Provide the (X, Y) coordinate of the cell's center where the given text is located.  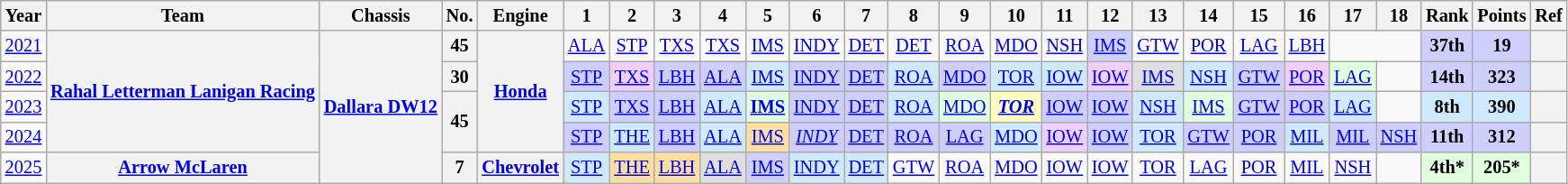
Rahal Letterman Lanigan Racing (183, 92)
205* (1501, 168)
30 (460, 77)
Engine (520, 15)
16 (1307, 15)
2024 (23, 137)
Honda (520, 92)
2 (632, 15)
2025 (23, 168)
2022 (23, 77)
13 (1158, 15)
37th (1447, 46)
6 (817, 15)
8 (914, 15)
2021 (23, 46)
312 (1501, 137)
10 (1015, 15)
Chassis (381, 15)
390 (1501, 106)
Points (1501, 15)
11th (1447, 137)
No. (460, 15)
Ref (1548, 15)
15 (1259, 15)
19 (1501, 46)
1 (587, 15)
Year (23, 15)
3 (677, 15)
323 (1501, 77)
17 (1353, 15)
18 (1399, 15)
Team (183, 15)
11 (1064, 15)
2023 (23, 106)
5 (768, 15)
Arrow McLaren (183, 168)
8th (1447, 106)
Dallara DW12 (381, 106)
4th* (1447, 168)
14th (1447, 77)
12 (1110, 15)
Rank (1447, 15)
Chevrolet (520, 168)
9 (965, 15)
4 (723, 15)
14 (1208, 15)
